Provide the [X, Y] coordinate of the cell's center where the given text is located.  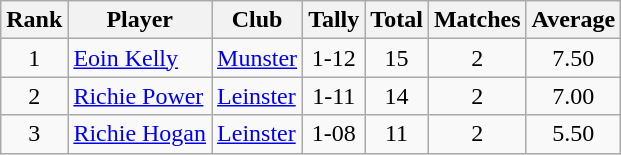
Player [140, 20]
11 [397, 134]
Tally [334, 20]
5.50 [574, 134]
1 [34, 58]
Matches [477, 20]
Rank [34, 20]
1-08 [334, 134]
Richie Hogan [140, 134]
Average [574, 20]
14 [397, 96]
Richie Power [140, 96]
1-11 [334, 96]
15 [397, 58]
Eoin Kelly [140, 58]
7.00 [574, 96]
Munster [258, 58]
Club [258, 20]
3 [34, 134]
7.50 [574, 58]
Total [397, 20]
1-12 [334, 58]
